Return (X, Y) of the center of cell containing provided text 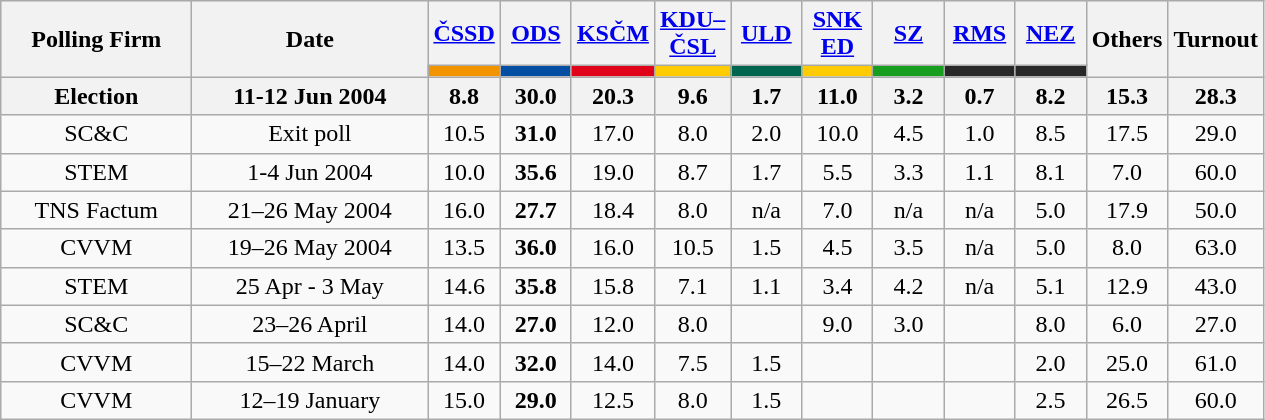
31.0 (536, 134)
9.0 (838, 324)
19–26 May 2004 (310, 248)
1.0 (980, 134)
12.9 (1127, 286)
7.1 (692, 286)
17.5 (1127, 134)
25.0 (1127, 362)
3.0 (908, 324)
21–26 May 2004 (310, 210)
0.7 (980, 96)
43.0 (1216, 286)
Date (310, 39)
15.8 (612, 286)
3.2 (908, 96)
Others (1127, 39)
61.0 (1216, 362)
15.0 (464, 400)
1-4 Jun 2004 (310, 172)
ODS (536, 34)
KDU–ČSL (692, 34)
11.0 (838, 96)
26.5 (1127, 400)
17.0 (612, 134)
28.3 (1216, 96)
3.3 (908, 172)
15.3 (1127, 96)
35.8 (536, 286)
23–26 April (310, 324)
8.1 (1050, 172)
3.4 (838, 286)
Election (96, 96)
4.2 (908, 286)
TNS Factum (96, 210)
11-12 Jun 2004 (310, 96)
ULD (766, 34)
5.5 (838, 172)
6.0 (1127, 324)
KSČM (612, 34)
12.5 (612, 400)
27.7 (536, 210)
30.0 (536, 96)
9.6 (692, 96)
RMS (980, 34)
8.2 (1050, 96)
NEZ (1050, 34)
3.5 (908, 248)
15–22 March (310, 362)
19.0 (612, 172)
5.1 (1050, 286)
14.6 (464, 286)
8.8 (464, 96)
35.6 (536, 172)
8.5 (1050, 134)
7.5 (692, 362)
12–19 January (310, 400)
36.0 (536, 248)
25 Apr - 3 May (310, 286)
63.0 (1216, 248)
17.9 (1127, 210)
50.0 (1216, 210)
ČSSD (464, 34)
Turnout (1216, 39)
Polling Firm (96, 39)
Exit poll (310, 134)
SZ (908, 34)
12.0 (612, 324)
32.0 (536, 362)
18.4 (612, 210)
2.5 (1050, 400)
13.5 (464, 248)
8.7 (692, 172)
SNK ED (838, 34)
20.3 (612, 96)
